Scan for the cell matching the given text and deliver its [x, y] coordinate at center. 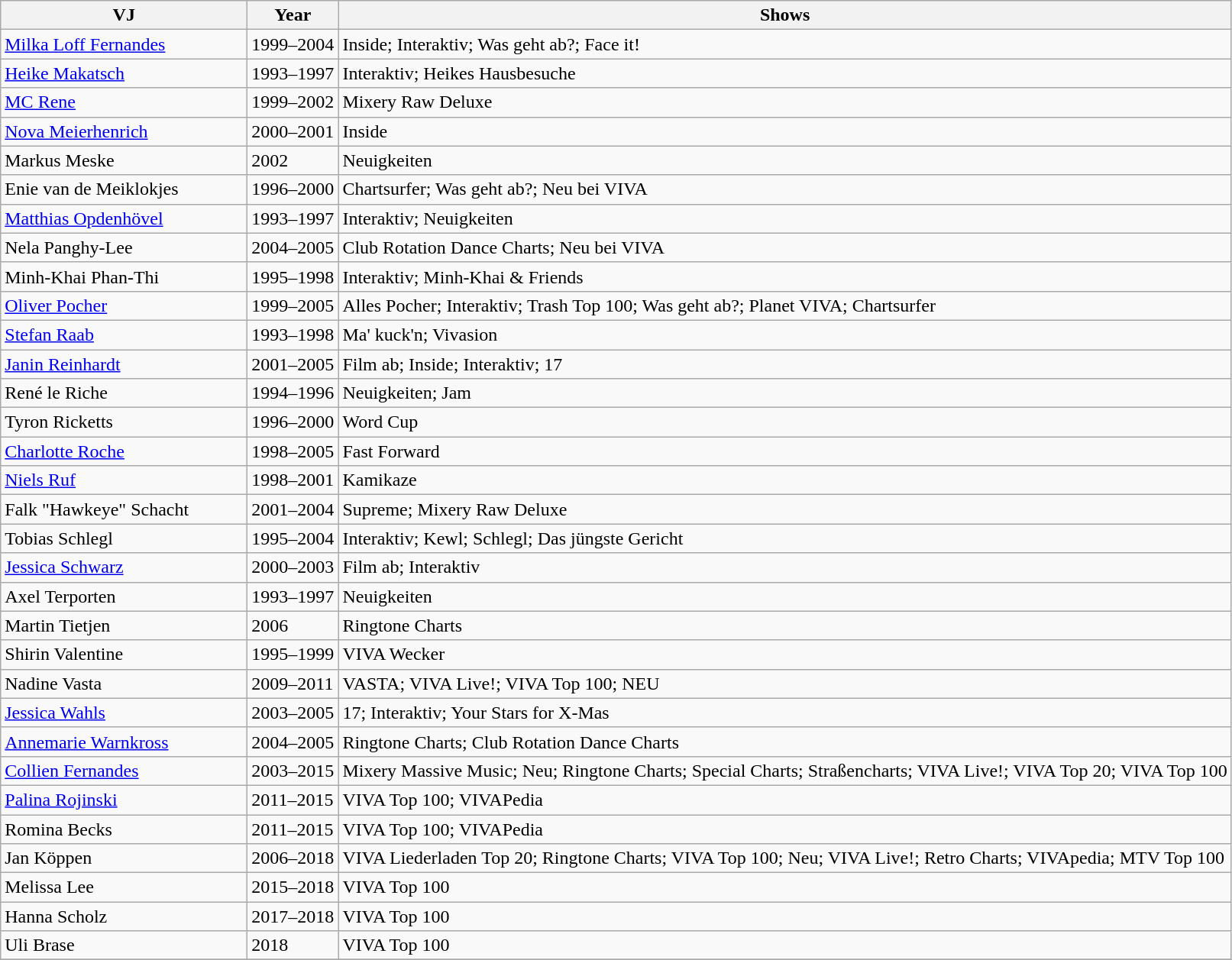
Word Cup [785, 422]
Collien Fernandes [124, 771]
Film ab; Interaktiv [785, 567]
Jessica Wahls [124, 713]
Enie van de Meiklokjes [124, 189]
Tobias Schlegl [124, 538]
2001–2004 [293, 509]
1995–2004 [293, 538]
2009–2011 [293, 684]
VIVA Wecker [785, 655]
Alles Pocher; Interaktiv; Trash Top 100; Was geht ab?; Planet VIVA; Chartsurfer [785, 305]
Jessica Schwarz [124, 567]
Mixery Massive Music; Neu; Ringtone Charts; Special Charts; Straßencharts; VIVA Live!; VIVA Top 20; VIVA Top 100 [785, 771]
Hanna Scholz [124, 916]
Ringtone Charts; Club Rotation Dance Charts [785, 742]
Martin Tietjen [124, 625]
Interaktiv; Neuigkeiten [785, 218]
Interaktiv; Kewl; Schlegl; Das jüngste Gericht [785, 538]
Ringtone Charts [785, 625]
Charlotte Roche [124, 451]
Oliver Pocher [124, 305]
Palina Rojinski [124, 800]
Markus Meske [124, 160]
Niels Ruf [124, 480]
Axel Terporten [124, 596]
Club Rotation Dance Charts; Neu bei VIVA [785, 247]
Milka Loff Fernandes [124, 44]
Uli Brase [124, 945]
Shows [785, 15]
1999–2005 [293, 305]
Stefan Raab [124, 335]
2006 [293, 625]
MC Rene [124, 102]
Chartsurfer; Was geht ab?; Neu bei VIVA [785, 189]
Melissa Lee [124, 887]
Nadine Vasta [124, 684]
2018 [293, 945]
Nova Meierhenrich [124, 131]
17; Interaktiv; Your Stars for X-Mas [785, 713]
Tyron Ricketts [124, 422]
VJ [124, 15]
Falk "Hawkeye" Schacht [124, 509]
René le Riche [124, 393]
Janin Reinhardt [124, 364]
2002 [293, 160]
VIVA Liederladen Top 20; Ringtone Charts; VIVA Top 100; Neu; VIVA Live!; Retro Charts; VIVApedia; MTV Top 100 [785, 858]
VASTA; VIVA Live!; VIVA Top 100; NEU [785, 684]
Kamikaze [785, 480]
Nela Panghy-Lee [124, 247]
Minh-Khai Phan-Thi [124, 276]
Shirin Valentine [124, 655]
2015–2018 [293, 887]
Year [293, 15]
2003–2005 [293, 713]
Inside; Interaktiv; Was geht ab?; Face it! [785, 44]
1999–2004 [293, 44]
Romina Becks [124, 829]
Interaktiv; Heikes Hausbesuche [785, 73]
1995–1998 [293, 276]
2017–2018 [293, 916]
Matthias Opdenhövel [124, 218]
Neuigkeiten; Jam [785, 393]
Heike Makatsch [124, 73]
2000–2003 [293, 567]
Inside [785, 131]
Annemarie Warnkross [124, 742]
1993–1998 [293, 335]
2001–2005 [293, 364]
Interaktiv; Minh-Khai & Friends [785, 276]
Fast Forward [785, 451]
Ma' kuck'n; Vivasion [785, 335]
2006–2018 [293, 858]
Film ab; Inside; Interaktiv; 17 [785, 364]
1995–1999 [293, 655]
2003–2015 [293, 771]
1999–2002 [293, 102]
2000–2001 [293, 131]
1998–2005 [293, 451]
Supreme; Mixery Raw Deluxe [785, 509]
Mixery Raw Deluxe [785, 102]
1994–1996 [293, 393]
Jan Köppen [124, 858]
1998–2001 [293, 480]
